Capture the cell that displays the provided text and extract its (X, Y) central coordinate. 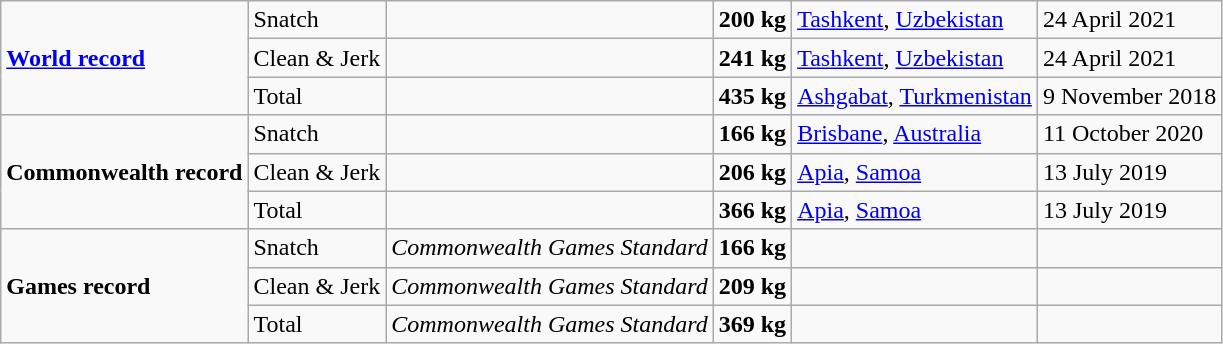
435 kg (752, 96)
Games record (124, 286)
Ashgabat, Turkmenistan (915, 96)
209 kg (752, 286)
366 kg (752, 210)
Commonwealth record (124, 172)
9 November 2018 (1129, 96)
200 kg (752, 20)
World record (124, 58)
206 kg (752, 172)
Brisbane, Australia (915, 134)
369 kg (752, 324)
11 October 2020 (1129, 134)
241 kg (752, 58)
